Return (X, Y) of the center of cell containing provided text 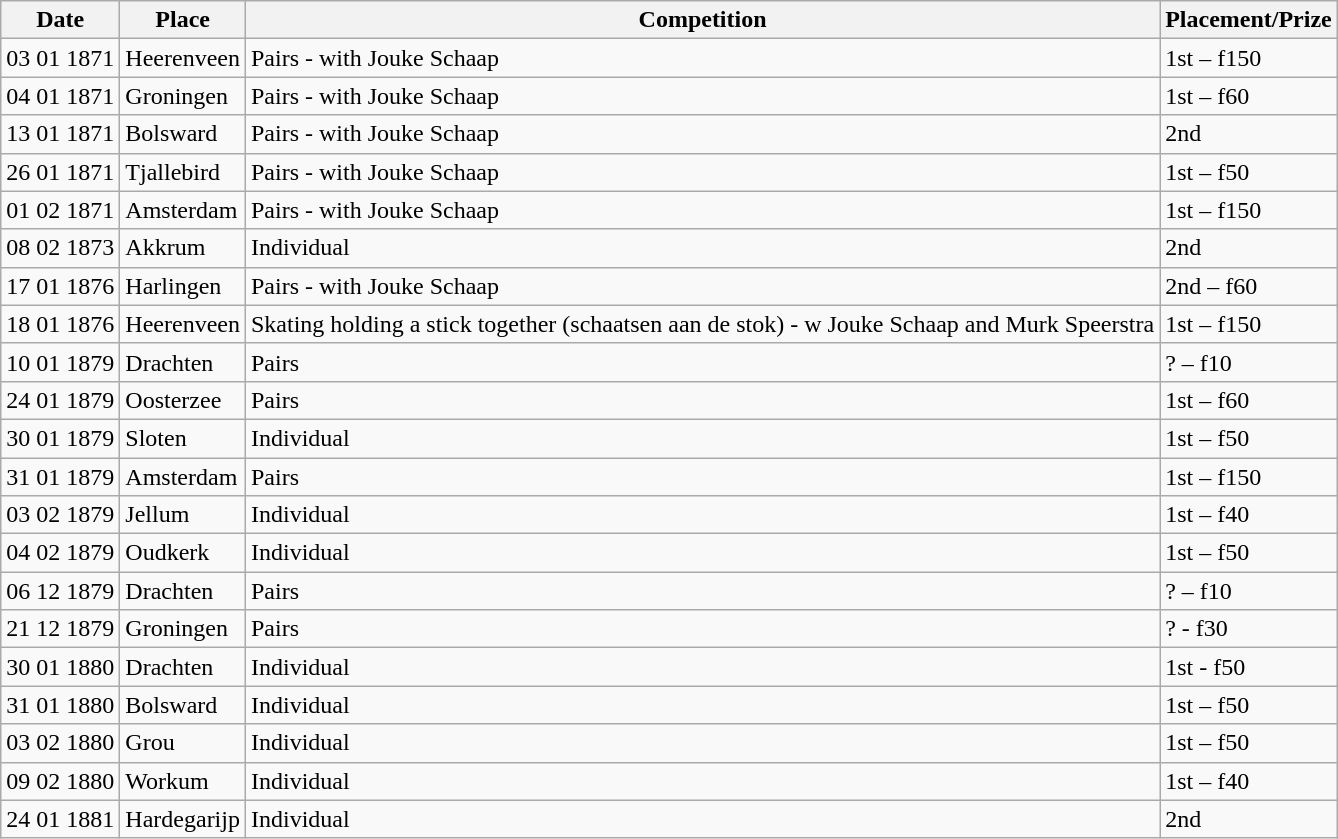
06 12 1879 (60, 591)
Jellum (183, 515)
04 01 1871 (60, 96)
17 01 1876 (60, 286)
Sloten (183, 438)
31 01 1880 (60, 705)
03 01 1871 (60, 58)
Placement/Prize (1249, 20)
Tjallebird (183, 172)
24 01 1879 (60, 400)
? - f30 (1249, 629)
1st - f50 (1249, 667)
30 01 1879 (60, 438)
03 02 1879 (60, 515)
01 02 1871 (60, 210)
Harlingen (183, 286)
Akkrum (183, 248)
31 01 1879 (60, 477)
13 01 1871 (60, 134)
30 01 1880 (60, 667)
08 02 1873 (60, 248)
18 01 1876 (60, 324)
Skating holding a stick together (schaatsen aan de stok) - w Jouke Schaap and Murk Speerstra (702, 324)
2nd – f60 (1249, 286)
Hardegarijp (183, 819)
Oosterzee (183, 400)
Date (60, 20)
03 02 1880 (60, 743)
04 02 1879 (60, 553)
21 12 1879 (60, 629)
24 01 1881 (60, 819)
Workum (183, 781)
Oudkerk (183, 553)
26 01 1871 (60, 172)
09 02 1880 (60, 781)
Competition (702, 20)
10 01 1879 (60, 362)
Place (183, 20)
Grou (183, 743)
